For the text-containing cell, return its midpoint in (X, Y) coordinate format. 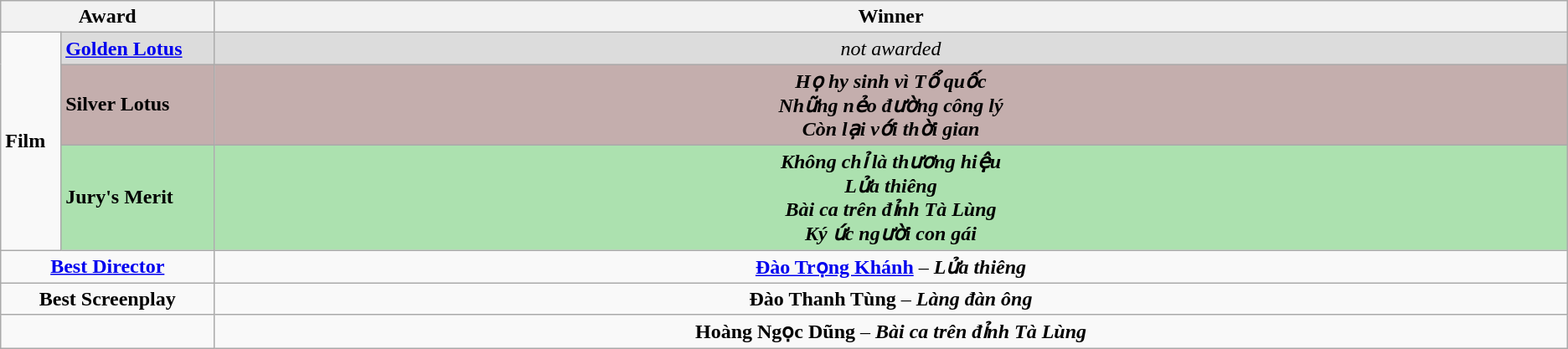
Best Director (107, 266)
Winner (891, 17)
not awarded (891, 49)
Award (107, 17)
Silver Lotus (137, 105)
Đào Thanh Tùng – Làng đàn ông (891, 299)
Họ hy sinh vì Tổ quốcNhững nẻo đường công lýCòn lại với thời gian (891, 105)
Film (31, 141)
Hoàng Ngọc Dũng – Bài ca trên đỉnh Tà Lùng (891, 331)
Jury's Merit (137, 198)
Không chỉ là thương hiệuLửa thiêngBài ca trên đỉnh Tà LùngKý ức người con gái (891, 198)
Best Screenplay (107, 299)
Đào Trọng Khánh – Lửa thiêng (891, 266)
Golden Lotus (137, 49)
